For the text-containing cell, return its midpoint in [x, y] coordinate format. 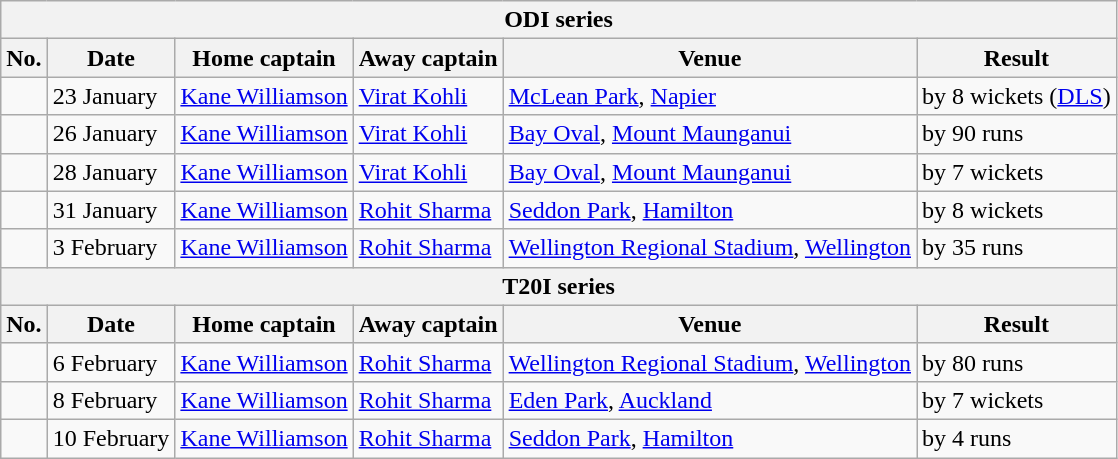
31 January [111, 210]
by 8 wickets (DLS) [1017, 96]
by 80 runs [1017, 362]
by 90 runs [1017, 134]
Eden Park, Auckland [710, 400]
ODI series [558, 20]
T20I series [558, 286]
23 January [111, 96]
28 January [111, 172]
8 February [111, 400]
10 February [111, 438]
26 January [111, 134]
3 February [111, 248]
by 35 runs [1017, 248]
by 4 runs [1017, 438]
McLean Park, Napier [710, 96]
by 8 wickets [1017, 210]
6 February [111, 362]
